For the text-containing cell, return its midpoint in (x, y) coordinate format. 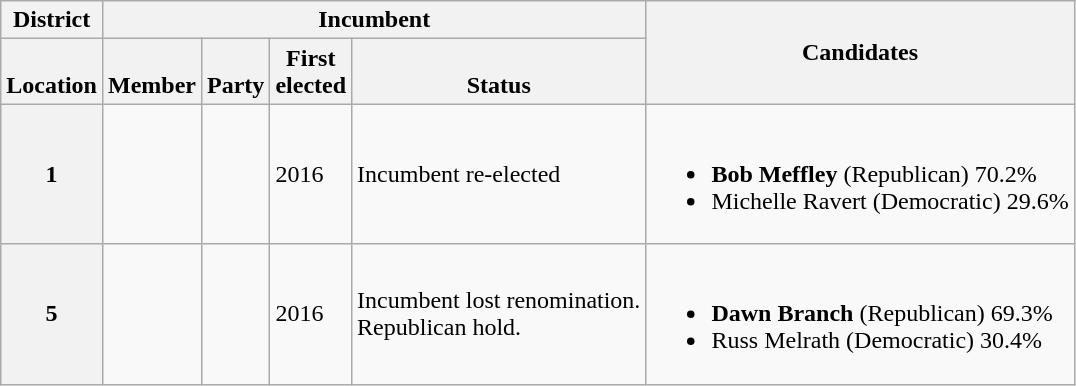
Incumbent re-elected (499, 174)
Status (499, 72)
Firstelected (311, 72)
5 (52, 314)
1 (52, 174)
Party (236, 72)
District (52, 20)
Member (152, 72)
Bob Meffley (Republican) 70.2%Michelle Ravert (Democratic) 29.6% (860, 174)
Candidates (860, 52)
Dawn Branch (Republican) 69.3%Russ Melrath (Democratic) 30.4% (860, 314)
Incumbent (374, 20)
Incumbent lost renomination.Republican hold. (499, 314)
Location (52, 72)
